Provide the (X, Y) coordinate of the cell's center where the given text is located.  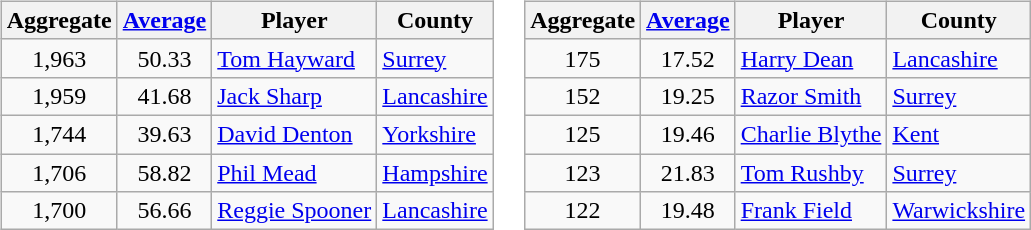
Kent (959, 134)
58.82 (164, 173)
21.83 (688, 173)
122 (583, 211)
Harry Dean (811, 58)
1,706 (59, 173)
123 (583, 173)
David Denton (294, 134)
Tom Hayward (294, 58)
19.48 (688, 211)
Charlie Blythe (811, 134)
Razor Smith (811, 96)
125 (583, 134)
Tom Rushby (811, 173)
Phil Mead (294, 173)
175 (583, 58)
152 (583, 96)
1,700 (59, 211)
1,744 (59, 134)
39.63 (164, 134)
Frank Field (811, 211)
41.68 (164, 96)
Yorkshire (435, 134)
Warwickshire (959, 211)
Jack Sharp (294, 96)
56.66 (164, 211)
50.33 (164, 58)
1,959 (59, 96)
19.46 (688, 134)
19.25 (688, 96)
1,963 (59, 58)
Hampshire (435, 173)
17.52 (688, 58)
Reggie Spooner (294, 211)
